Locate the cell with the specified text and output its (X, Y) center coordinate. 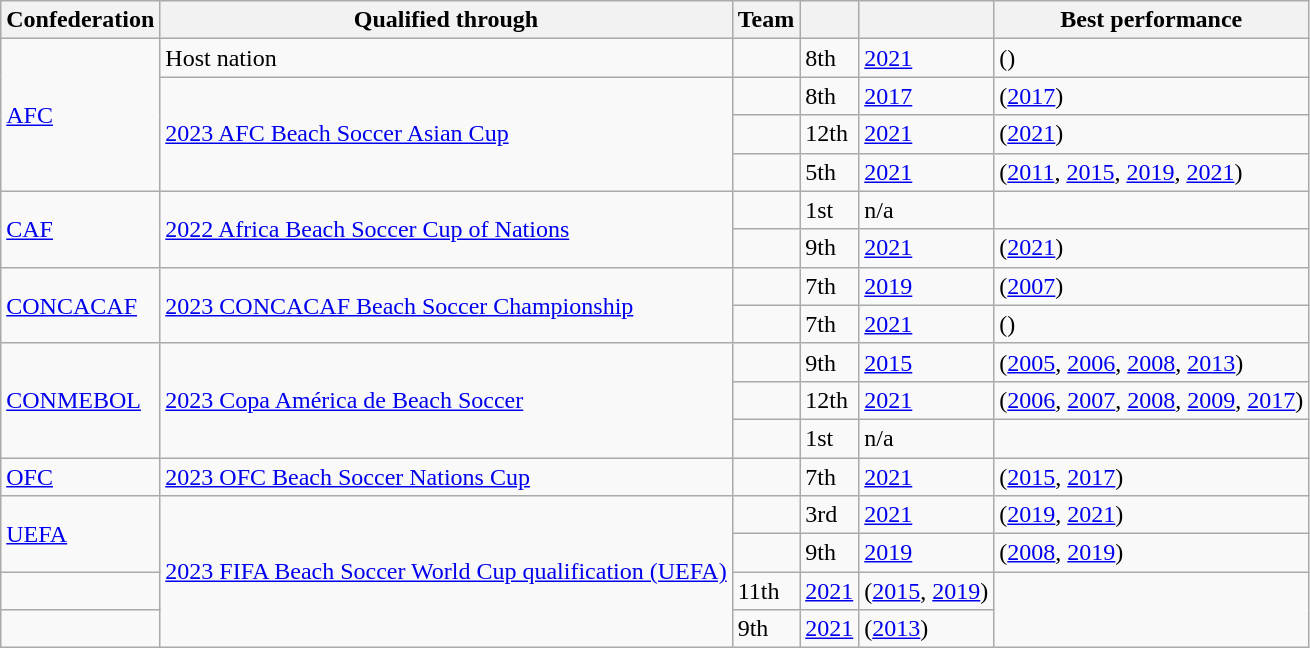
(2015, 2019) (926, 591)
Qualified through (446, 20)
11th (766, 591)
(2015, 2017) (1152, 477)
Team (766, 20)
(2005, 2006, 2008, 2013) (1152, 362)
(2019, 2021) (1152, 515)
(2007) (1152, 286)
2023 AFC Beach Soccer Asian Cup (446, 134)
(2006, 2007, 2008, 2009, 2017) (1152, 400)
Host nation (446, 58)
2022 Africa Beach Soccer Cup of Nations (446, 229)
UEFA (80, 534)
2023 OFC Beach Soccer Nations Cup (446, 477)
CONMEBOL (80, 400)
2017 (926, 96)
2023 CONCACAF Beach Soccer Championship (446, 305)
(2013) (926, 629)
2015 (926, 362)
2023 Copa América de Beach Soccer (446, 400)
3rd (830, 515)
2023 FIFA Beach Soccer World Cup qualification (UEFA) (446, 572)
Confederation (80, 20)
(2011, 2015, 2019, 2021) (1152, 172)
Best performance (1152, 20)
CONCACAF (80, 305)
5th (830, 172)
(2017) (1152, 96)
OFC (80, 477)
AFC (80, 115)
CAF (80, 229)
(2008, 2019) (1152, 553)
